Capture the cell that displays the provided text and extract its (X, Y) central coordinate. 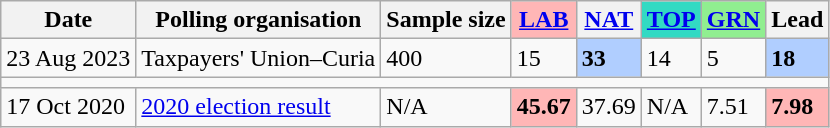
7.98 (798, 107)
45.67 (544, 107)
18 (798, 58)
NAT (608, 20)
37.69 (608, 107)
GRN (733, 20)
TOP (671, 20)
Sample size (446, 20)
Taxpayers' Union–Curia (258, 58)
7.51 (733, 107)
Polling organisation (258, 20)
LAB (544, 20)
33 (608, 58)
Lead (798, 20)
14 (671, 58)
400 (446, 58)
15 (544, 58)
Date (68, 20)
23 Aug 2023 (68, 58)
5 (733, 58)
2020 election result (258, 107)
17 Oct 2020 (68, 107)
